Extract the [X, Y] coordinate from the center of the cell holding the provided text.  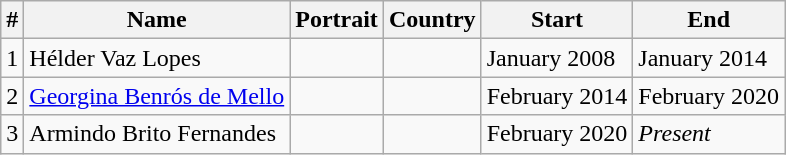
1 [12, 58]
January 2008 [557, 58]
2 [12, 96]
Georgina Benrós de Mello [157, 96]
February 2014 [557, 96]
End [709, 20]
Portrait [337, 20]
Country [432, 20]
Present [709, 134]
Start [557, 20]
January 2014 [709, 58]
Name [157, 20]
3 [12, 134]
Hélder Vaz Lopes [157, 58]
Armindo Brito Fernandes [157, 134]
# [12, 20]
